Output the (X, Y) coordinate of the center of the cell containing the given text.  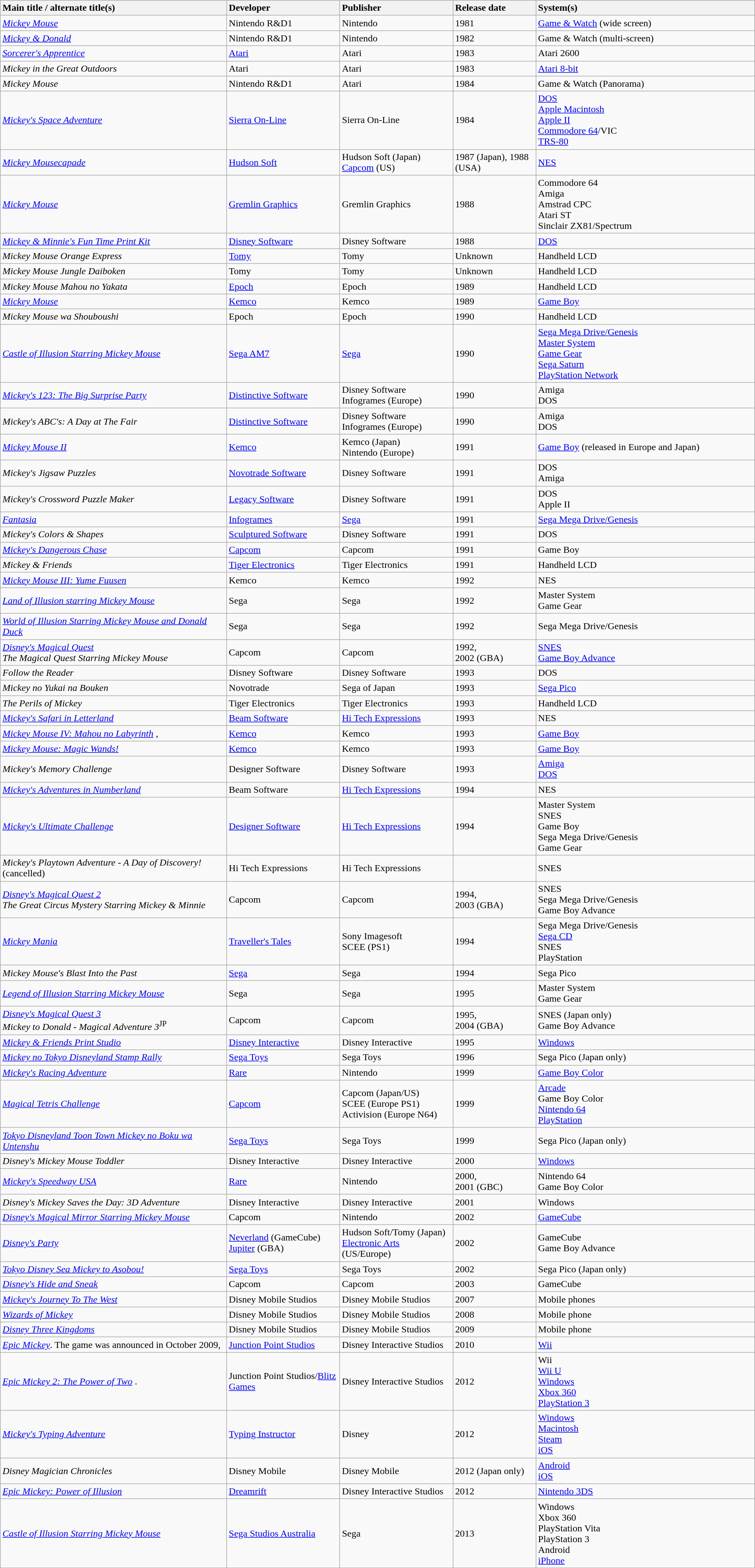
Nintendo 64Game Boy Color (645, 1181)
Disney's Magical Quest 2The Great Circus Mystery Starring Mickey & Minnie (113, 899)
Traveller's Tales (283, 942)
2007 (494, 1299)
Sculptured Software (283, 534)
2010 (494, 1345)
1994,2003 (GBA) (494, 899)
2012 (Japan only) (494, 1471)
Hudson Soft/Tomy (Japan)Electronic Arts (US/Europe) (396, 1243)
Disney's Mickey Saves the Day: 3D Adventure (113, 1202)
Mickey's Memory Challenge (113, 769)
Disney's Magical Quest 3Mickey to Donald - Magical Adventure 3JP (113, 1020)
Mickey Mouse Mahou no Yakata (113, 286)
Fantasia (113, 519)
Sega Mega Drive/GenesisMaster SystemGame GearSega SaturnPlayStation Network (645, 353)
Commodore 64AmigaAmstrad CPCAtari STSinclair ZX81/Spectrum (645, 204)
WindowsMacintoshSteamiOS (645, 1434)
Disney's Magical QuestThe Magical Quest Starring Mickey Mouse (113, 652)
Hudson Soft (283, 162)
1992,2002 (GBA) (494, 652)
ArcadeGame Boy ColorNintendo 64PlayStation (645, 1104)
1987 (Japan), 1988 (USA) (494, 162)
System(s) (645, 8)
2009 (494, 1330)
AndroidiOS (645, 1471)
1996 (494, 1057)
Disney Magician Chronicles (113, 1471)
Mickey Mouse Jungle Daiboken (113, 271)
WiiWii UWindowsXbox 360PlayStation 3 (645, 1381)
1995,2004 (GBA) (494, 1020)
Mickey & Friends (113, 565)
Atari 2600 (645, 53)
Mickey's Safari in Letterland (113, 718)
Legacy Software (283, 499)
Mickey's 123: The Big Surprise Party (113, 396)
GameCubeGame Boy Advance (645, 1243)
1982 (494, 38)
Legend of Illusion Starring Mickey Mouse (113, 993)
Publisher (396, 8)
Mickey Mouse IV: Mahou no Labyrinth , (113, 733)
DOSApple MacintoshApple IICommodore 64/VICTRS-80 (645, 120)
Novotrade Software (283, 473)
Master SystemSNESGame BoySega Mega Drive/GenesisGame Gear (645, 826)
DOSApple II (645, 499)
Kemco (Japan)Nintendo (Europe) (396, 447)
Novotrade (283, 688)
Mickey & Minnie's Fun Time Print Kit (113, 241)
WindowsXbox 360PlayStation VitaPlayStation 3AndroidiPhone (645, 1533)
Epic Mickey. The game was announced in October 2009, (113, 1345)
The Perils of Mickey (113, 703)
Mickey Mousecapade (113, 162)
Main title / alternate title(s) (113, 8)
Mickey's Colors & Shapes (113, 534)
Hudson Soft (Japan)Capcom (US) (396, 162)
Dreamrift (283, 1491)
2003 (494, 1284)
2000,2001 (GBC) (494, 1181)
Nintendo 3DS (645, 1491)
Game & Watch (multi-screen) (645, 38)
Infogrames (283, 519)
Mickey's Typing Adventure (113, 1434)
Mickey Mouse II (113, 447)
Mickey Mouse: Magic Wands! (113, 749)
Mickey in the Great Outdoors (113, 68)
Sega of Japan (396, 688)
Mickey Mouse III: Yume Fuusen (113, 580)
SNESGame Boy Advance (645, 652)
1981 (494, 23)
Land of Illusion starring Mickey Mouse (113, 600)
Mickey's Jigsaw Puzzles (113, 473)
2008 (494, 1314)
Disney (396, 1434)
Mickey's Playtown Adventure - A Day of Discovery! (cancelled) (113, 868)
Mickey Mania (113, 942)
Tokyo Disney Sea Mickey to Asobou! (113, 1269)
Mickey no Yukai na Bouken (113, 688)
Neverland (GameCube)Jupiter (GBA) (283, 1243)
Mickey's Speedway USA (113, 1181)
DOSAmiga (645, 473)
Mickey's Journey To The West (113, 1299)
Atari 8-bit (645, 68)
Disney Three Kingdoms (113, 1330)
Mickey's Racing Adventure (113, 1073)
Mickey no Tokyo Disneyland Stamp Rally (113, 1057)
Disney's Party (113, 1243)
Sorcerer's Apprentice (113, 53)
Wii (645, 1345)
2013 (494, 1533)
2001 (494, 1202)
Game & Watch (Panorama) (645, 84)
Junction Point Studios (283, 1345)
Mickey & Donald (113, 38)
Mickey's Adventures in Numberland (113, 790)
Epic Mickey 2: The Power of Two . (113, 1381)
World of Illusion Starring Mickey Mouse and Donald Duck (113, 626)
2000 (494, 1161)
Disney's Mickey Mouse Toddler (113, 1161)
Mickey Mouse wa Shouboushi (113, 317)
SNES (645, 868)
Disney's Hide and Sneak (113, 1284)
Mickey's Ultimate Challenge (113, 826)
Game Boy (released in Europe and Japan) (645, 447)
Mickey's Crossword Puzzle Maker (113, 499)
Sony ImagesoftSCEE (PS1) (396, 942)
Mickey Mouse Orange Express (113, 256)
Sega Mega Drive/GenesisSega CDSNESPlayStation (645, 942)
Wizards of Mickey (113, 1314)
Follow the Reader (113, 673)
Mickey Mouse's Blast Into the Past (113, 973)
SNES (Japan only)Game Boy Advance (645, 1020)
Typing Instructor (283, 1434)
Disney's Magical Mirror Starring Mickey Mouse (113, 1217)
Sega Studios Australia (283, 1533)
Epic Mickey: Power of Illusion (113, 1491)
Tokyo Disneyland Toon Town Mickey no Boku wa Untenshu (113, 1141)
Mickey's ABC's: A Day at The Fair (113, 421)
Release date (494, 8)
Magical Tetris Challenge (113, 1104)
SNESSega Mega Drive/GenesisGame Boy Advance (645, 899)
Mickey & Friends Print Studio (113, 1042)
Capcom (Japan/US)SCEE (Europe PS1)Activision (Europe N64) (396, 1104)
Mickey's Space Adventure (113, 120)
Game & Watch (wide screen) (645, 23)
Mobile phones (645, 1299)
Sega AM7 (283, 353)
Developer (283, 8)
Mickey's Dangerous Chase (113, 550)
Junction Point Studios/Blitz Games (283, 1381)
Game Boy Color (645, 1073)
